From the cell containing the given text, extract its center point as (x, y) coordinate. 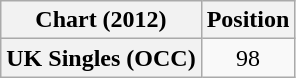
UK Singles (OCC) (101, 58)
Position (248, 20)
Chart (2012) (101, 20)
98 (248, 58)
